Locate the cell with the specified text and output its [X, Y] center coordinate. 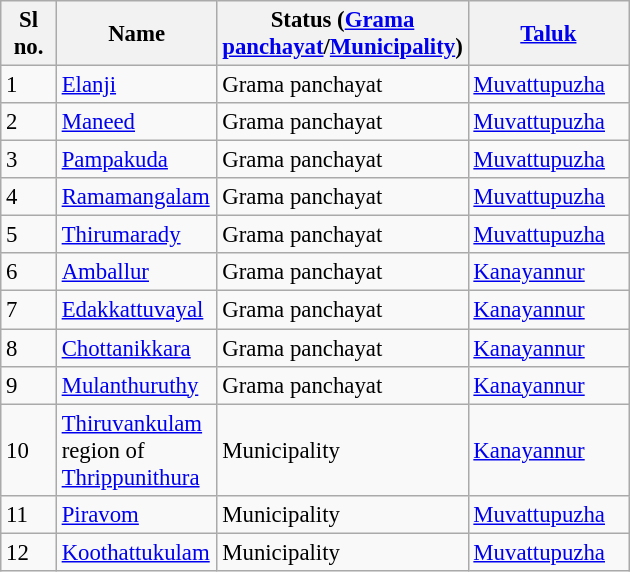
5 [29, 235]
Status (Grama panchayat/Municipality) [342, 34]
Pampakuda [136, 160]
Ramamangalam [136, 197]
4 [29, 197]
2 [29, 122]
Thiruvankulam region ofThrippunithura [136, 450]
7 [29, 310]
8 [29, 348]
Edakkattuvayal [136, 310]
11 [29, 514]
Maneed [136, 122]
Name [136, 34]
Chottanikkara [136, 348]
3 [29, 160]
Amballur [136, 273]
Thirumarady [136, 235]
12 [29, 552]
Koothattukulam [136, 552]
Elanji [136, 85]
Sl no. [29, 34]
10 [29, 450]
Piravom [136, 514]
1 [29, 85]
Mulanthuruthy [136, 385]
6 [29, 273]
Taluk [548, 34]
9 [29, 385]
